Determine the (x, y) coordinate at the center of the cell enclosing the given text.  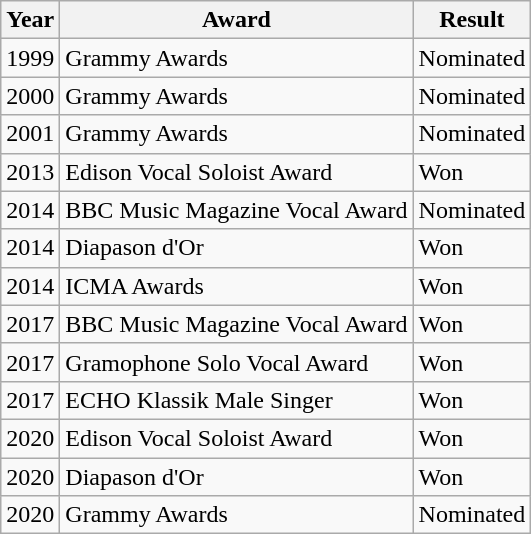
Year (30, 20)
ECHO Klassik Male Singer (236, 400)
Award (236, 20)
2013 (30, 172)
Gramophone Solo Vocal Award (236, 362)
Result (472, 20)
2001 (30, 134)
2000 (30, 96)
ICMA Awards (236, 286)
1999 (30, 58)
